Detect which cell encompasses the target text, then output its [x, y] center coordinate. 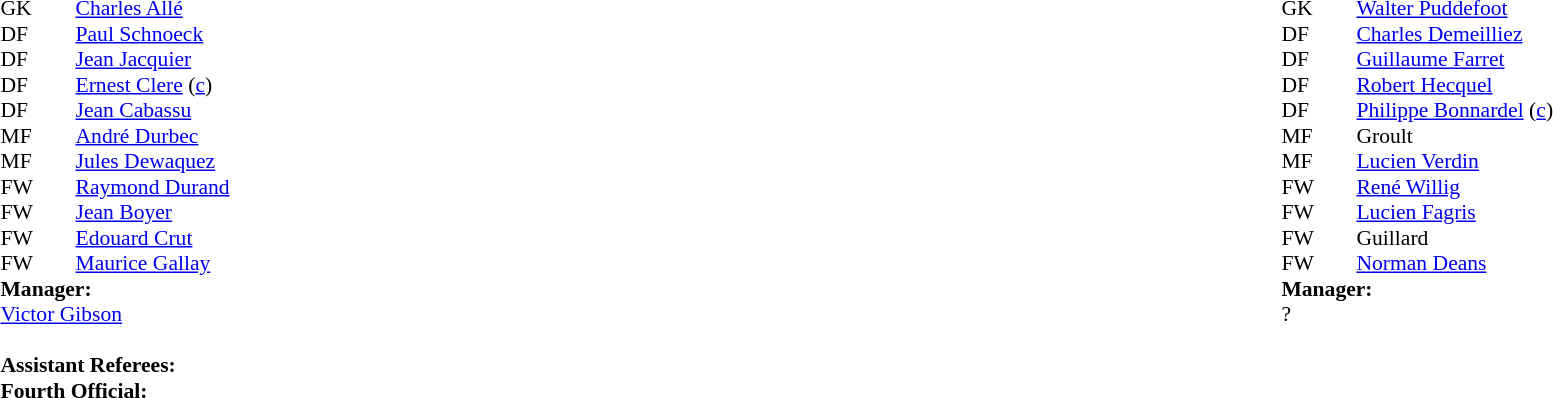
André Durbec [153, 136]
Charles Demeilliez [1454, 34]
Jean Jacquier [153, 59]
Maurice Gallay [153, 263]
René Willig [1454, 187]
? [1417, 315]
Robert Hecquel [1454, 85]
Philippe Bonnardel (c) [1454, 111]
Paul Schnoeck [153, 34]
Guillard [1454, 238]
Lucien Fagris [1454, 213]
Raymond Durand [153, 187]
Edouard Crut [153, 238]
Jean Boyer [153, 213]
Guillaume Farret [1454, 59]
Lucien Verdin [1454, 161]
Groult [1454, 136]
Norman Deans [1454, 263]
Jules Dewaquez [153, 161]
Jean Cabassu [153, 111]
Ernest Clere (c) [153, 85]
